Scan for the cell matching the given text and deliver its (x, y) coordinate at center. 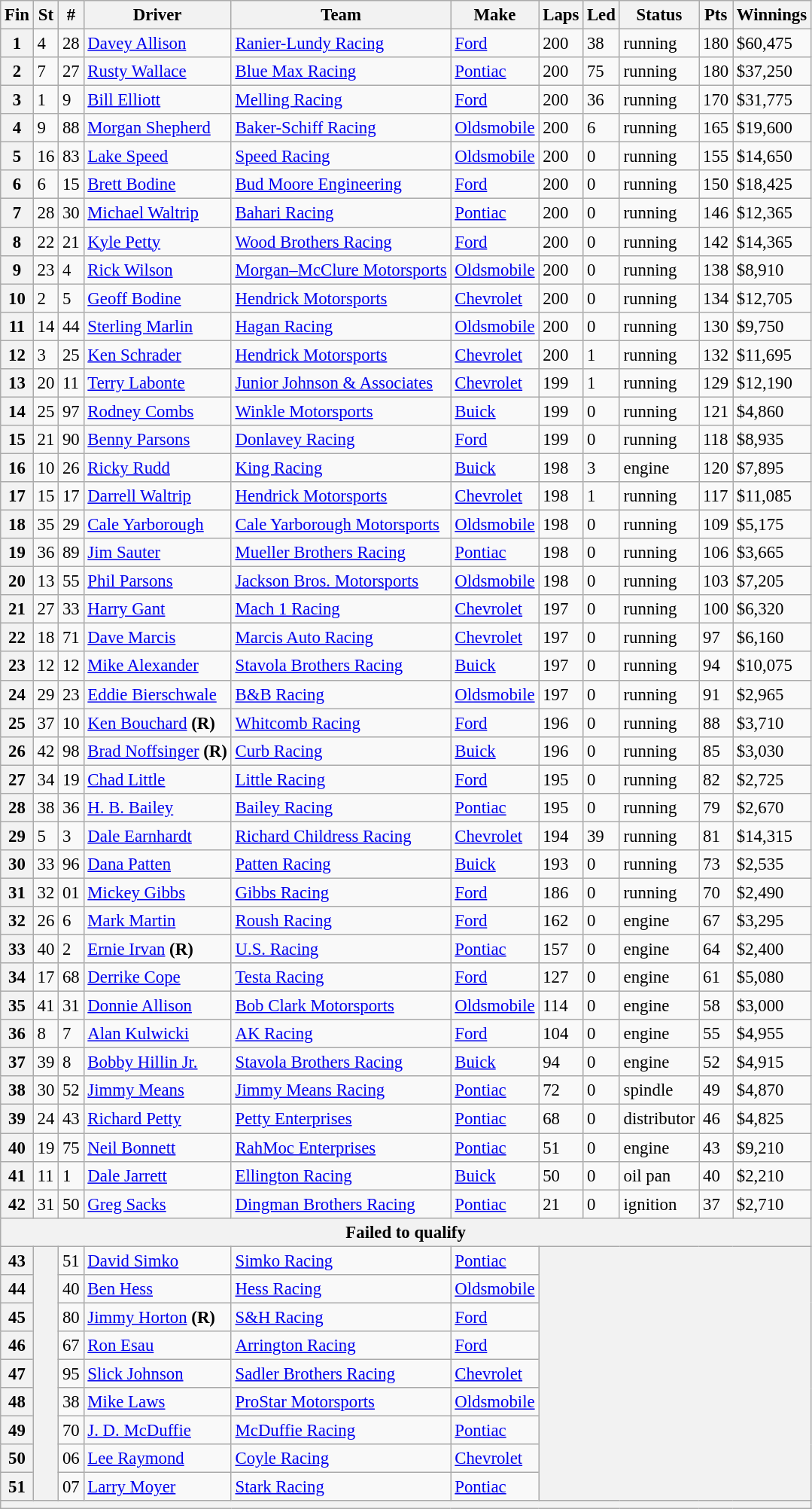
Pts (716, 15)
$11,695 (772, 355)
H. B. Bailey (157, 808)
$2,490 (772, 892)
Team (341, 15)
134 (716, 298)
$9,750 (772, 326)
$2,535 (772, 864)
Driver (157, 15)
Bud Moore Engineering (341, 184)
$4,860 (772, 411)
100 (716, 609)
Harry Gant (157, 609)
Chad Little (157, 779)
Marcis Auto Racing (341, 638)
132 (716, 355)
Rick Wilson (157, 270)
72 (561, 1091)
Hagan Racing (341, 326)
06 (71, 1459)
McDuffie Racing (341, 1431)
Stark Racing (341, 1487)
AK Racing (341, 1034)
$19,600 (772, 128)
61 (716, 977)
Derrike Cope (157, 977)
Benny Parsons (157, 440)
Winnings (772, 15)
St (45, 15)
$3,710 (772, 723)
Alan Kulwicki (157, 1034)
Brett Bodine (157, 184)
Greg Sacks (157, 1204)
$3,295 (772, 921)
48 (17, 1402)
# (71, 15)
$4,870 (772, 1091)
47 (17, 1373)
B&B Racing (341, 694)
Winkle Motorsports (341, 411)
Curb Racing (341, 751)
106 (716, 553)
Ernie Irvan (R) (157, 950)
$2,965 (772, 694)
Hess Racing (341, 1289)
01 (71, 892)
Ben Hess (157, 1289)
71 (71, 638)
Lee Raymond (157, 1459)
Rodney Combs (157, 411)
$7,895 (772, 468)
$4,955 (772, 1034)
Status (659, 15)
Mueller Brothers Racing (341, 553)
85 (716, 751)
186 (561, 892)
129 (716, 383)
193 (561, 864)
$6,320 (772, 609)
142 (716, 242)
Morgan Shepherd (157, 128)
Mach 1 Racing (341, 609)
Arrington Racing (341, 1346)
$7,205 (772, 581)
Mike Alexander (157, 666)
Davey Allison (157, 44)
91 (716, 694)
Bill Elliott (157, 100)
Led (602, 15)
$2,725 (772, 779)
$5,080 (772, 977)
98 (71, 751)
165 (716, 128)
80 (71, 1317)
120 (716, 468)
58 (716, 1006)
Blue Max Racing (341, 72)
45 (17, 1317)
spindle (659, 1091)
194 (561, 836)
96 (71, 864)
Dale Jarrett (157, 1175)
138 (716, 270)
Donnie Allison (157, 1006)
S&H Racing (341, 1317)
Bailey Racing (341, 808)
Make (495, 15)
Morgan–McClure Motorsports (341, 270)
90 (71, 440)
Roush Racing (341, 921)
$12,705 (772, 298)
$11,085 (772, 496)
$37,250 (772, 72)
Phil Parsons (157, 581)
Laps (561, 15)
$2,670 (772, 808)
U.S. Racing (341, 950)
Lake Speed (157, 157)
distributor (659, 1119)
$2,710 (772, 1204)
$14,315 (772, 836)
Cale Yarborough Motorsports (341, 525)
J. D. McDuffie (157, 1431)
Ron Esau (157, 1346)
Ricky Rudd (157, 468)
$10,075 (772, 666)
Junior Johnson & Associates (341, 383)
Fin (17, 15)
ProStar Motorsports (341, 1402)
Brad Noffsinger (R) (157, 751)
104 (561, 1034)
Ken Bouchard (R) (157, 723)
Darrell Waltrip (157, 496)
Melling Racing (341, 100)
$14,365 (772, 242)
Coyle Racing (341, 1459)
$31,775 (772, 100)
$4,915 (772, 1062)
$2,210 (772, 1175)
118 (716, 440)
81 (716, 836)
Bob Clark Motorsports (341, 1006)
89 (71, 553)
117 (716, 496)
Cale Yarborough (157, 525)
$14,650 (772, 157)
Bobby Hillin Jr. (157, 1062)
Eddie Bierschwale (157, 694)
Failed to qualify (406, 1232)
oil pan (659, 1175)
Bahari Racing (341, 213)
Ellington Racing (341, 1175)
170 (716, 100)
Simko Racing (341, 1261)
130 (716, 326)
$8,935 (772, 440)
Jimmy Means Racing (341, 1091)
$3,000 (772, 1006)
Sadler Brothers Racing (341, 1373)
73 (716, 864)
150 (716, 184)
Larry Moyer (157, 1487)
Rusty Wallace (157, 72)
Ranier-Lundy Racing (341, 44)
$60,475 (772, 44)
Jackson Bros. Motorsports (341, 581)
07 (71, 1487)
$9,210 (772, 1148)
Donlavey Racing (341, 440)
King Racing (341, 468)
Dana Patten (157, 864)
157 (561, 950)
114 (561, 1006)
ignition (659, 1204)
Gibbs Racing (341, 892)
146 (716, 213)
64 (716, 950)
Sterling Marlin (157, 326)
$12,365 (772, 213)
Dale Earnhardt (157, 836)
David Simko (157, 1261)
Wood Brothers Racing (341, 242)
162 (561, 921)
103 (716, 581)
Mickey Gibbs (157, 892)
Jimmy Means (157, 1091)
Testa Racing (341, 977)
$5,175 (772, 525)
121 (716, 411)
Geoff Bodine (157, 298)
Speed Racing (341, 157)
$4,825 (772, 1119)
Ken Schrader (157, 355)
$2,400 (772, 950)
$12,190 (772, 383)
Mark Martin (157, 921)
Dave Marcis (157, 638)
Petty Enterprises (341, 1119)
Mike Laws (157, 1402)
Jimmy Horton (R) (157, 1317)
Whitcomb Racing (341, 723)
95 (71, 1373)
Slick Johnson (157, 1373)
Richard Childress Racing (341, 836)
Dingman Brothers Racing (341, 1204)
109 (716, 525)
Richard Petty (157, 1119)
$18,425 (772, 184)
$6,160 (772, 638)
79 (716, 808)
$8,910 (772, 270)
Terry Labonte (157, 383)
RahMoc Enterprises (341, 1148)
$3,665 (772, 553)
83 (71, 157)
82 (716, 779)
Michael Waltrip (157, 213)
Neil Bonnett (157, 1148)
127 (561, 977)
Little Racing (341, 779)
$3,030 (772, 751)
Kyle Petty (157, 242)
Patten Racing (341, 864)
155 (716, 157)
Jim Sauter (157, 553)
Baker-Schiff Racing (341, 128)
